Provide the [x, y] coordinate of the cell's center where the given text is located.  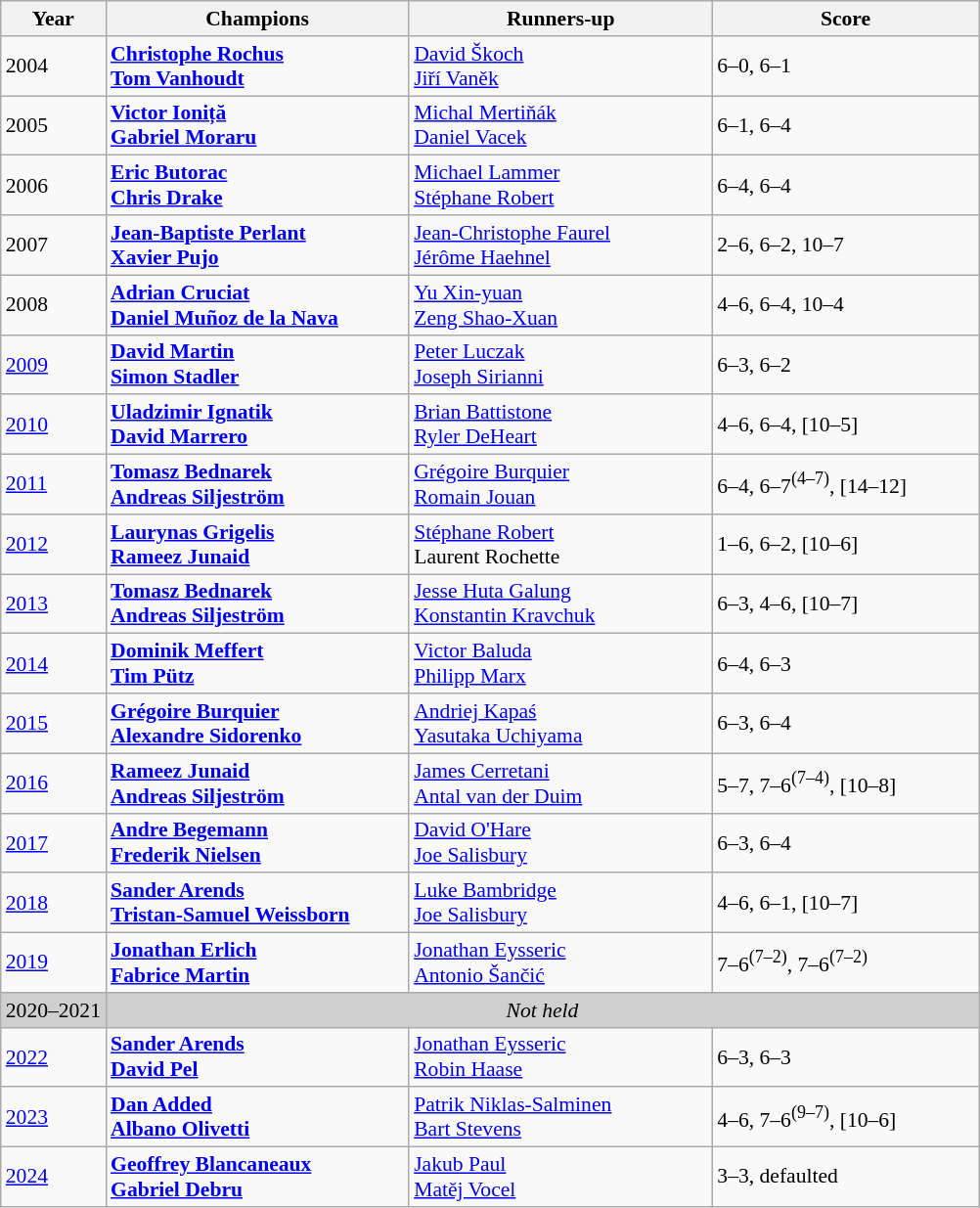
Brian Battistone Ryler DeHeart [560, 425]
6–4, 6–3 [845, 663]
Jean-Baptiste Perlant Xavier Pujo [257, 245]
Year [53, 19]
Christophe Rochus Tom Vanhoudt [257, 67]
James Cerretani Antal van der Duim [560, 783]
2009 [53, 364]
2024 [53, 1178]
6–4, 6–7(4–7), [14–12] [845, 485]
Andre Begemann Frederik Nielsen [257, 843]
6–1, 6–4 [845, 125]
Dominik Meffert Tim Pütz [257, 663]
Jesse Huta Galung Konstantin Kravchuk [560, 604]
Jean-Christophe Faurel Jérôme Haehnel [560, 245]
6–3, 4–6, [10–7] [845, 604]
David Martin Simon Stadler [257, 364]
Jonathan Eysseric Robin Haase [560, 1056]
2013 [53, 604]
David O'Hare Joe Salisbury [560, 843]
Peter Luczak Joseph Sirianni [560, 364]
Yu Xin-yuan Zeng Shao-Xuan [560, 305]
2020–2021 [53, 1010]
6–4, 6–4 [845, 186]
2007 [53, 245]
2017 [53, 843]
2016 [53, 783]
Laurynas Grigelis Rameez Junaid [257, 544]
6–3, 6–2 [845, 364]
Geoffrey Blancaneaux Gabriel Debru [257, 1178]
Uladzimir Ignatik David Marrero [257, 425]
5–7, 7–6(7–4), [10–8] [845, 783]
Eric Butorac Chris Drake [257, 186]
Michal Mertiňák Daniel Vacek [560, 125]
3–3, defaulted [845, 1178]
Runners-up [560, 19]
Sander Arends Tristan-Samuel Weissborn [257, 904]
2008 [53, 305]
7–6(7–2), 7–6(7–2) [845, 962]
David Škoch Jiří Vaněk [560, 67]
Rameez Junaid Andreas Siljeström [257, 783]
2–6, 6–2, 10–7 [845, 245]
1–6, 6–2, [10–6] [845, 544]
Victor Ioniță Gabriel Moraru [257, 125]
2011 [53, 485]
Grégoire Burquier Romain Jouan [560, 485]
Stéphane Robert Laurent Rochette [560, 544]
Jonathan Eysseric Antonio Šančić [560, 962]
Jakub Paul Matěj Vocel [560, 1178]
Jonathan Erlich Fabrice Martin [257, 962]
Luke Bambridge Joe Salisbury [560, 904]
Andriej Kapaś Yasutaka Uchiyama [560, 724]
Victor Baluda Philipp Marx [560, 663]
Patrik Niklas-Salminen Bart Stevens [560, 1117]
4–6, 6–1, [10–7] [845, 904]
Grégoire Burquier Alexandre Sidorenko [257, 724]
Champions [257, 19]
2012 [53, 544]
4–6, 6–4, 10–4 [845, 305]
6–3, 6–3 [845, 1056]
Not held [542, 1010]
6–0, 6–1 [845, 67]
2005 [53, 125]
Michael Lammer Stéphane Robert [560, 186]
Sander Arends David Pel [257, 1056]
Dan Added Albano Olivetti [257, 1117]
Score [845, 19]
2004 [53, 67]
2014 [53, 663]
4–6, 6–4, [10–5] [845, 425]
2006 [53, 186]
Adrian Cruciat Daniel Muñoz de la Nava [257, 305]
2023 [53, 1117]
2018 [53, 904]
2010 [53, 425]
2015 [53, 724]
2019 [53, 962]
4–6, 7–6(9–7), [10–6] [845, 1117]
2022 [53, 1056]
